Return the (x, y) coordinate for the center point of the cell that contains the specified text.  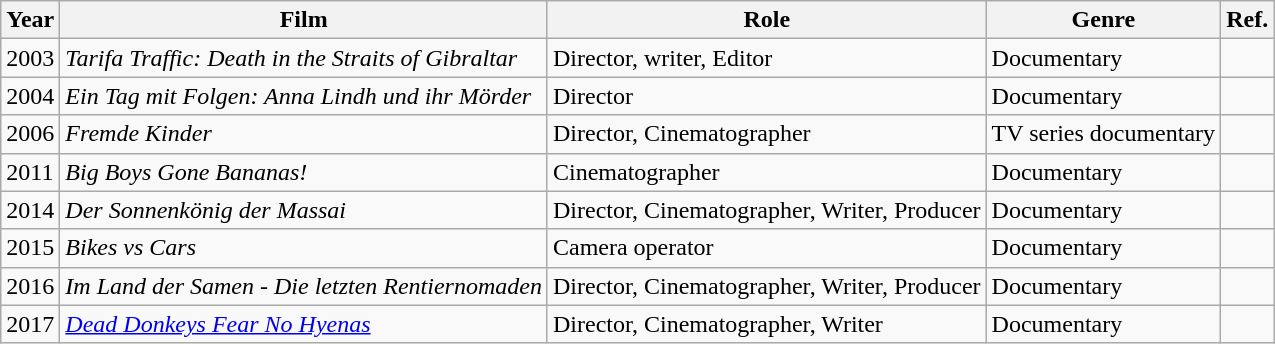
2015 (30, 248)
Film (304, 20)
Big Boys Gone Bananas! (304, 172)
Ein Tag mit Folgen: Anna Lindh und ihr Mörder (304, 96)
2003 (30, 58)
Fremde Kinder (304, 134)
Bikes vs Cars (304, 248)
Director (766, 96)
Director, writer, Editor (766, 58)
Dead Donkeys Fear No Hyenas (304, 324)
TV series documentary (1104, 134)
Camera operator (766, 248)
Im Land der Samen - Die letzten Rentiernomaden (304, 286)
2006 (30, 134)
2004 (30, 96)
Cinematographer (766, 172)
Der Sonnenkönig der Massai (304, 210)
2017 (30, 324)
2016 (30, 286)
Director, Cinematographer, Writer (766, 324)
Tarifa Traffic: Death in the Straits of Gibraltar (304, 58)
2014 (30, 210)
Genre (1104, 20)
2011 (30, 172)
Ref. (1248, 20)
Director, Cinematographer (766, 134)
Year (30, 20)
Role (766, 20)
